Capture the cell that displays the provided text and extract its (x, y) central coordinate. 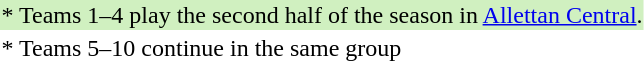
* Teams 1–4 play the second half of the season in Allettan Central. (322, 15)
